Return the (X, Y) coordinate for the center point of the cell that contains the specified text.  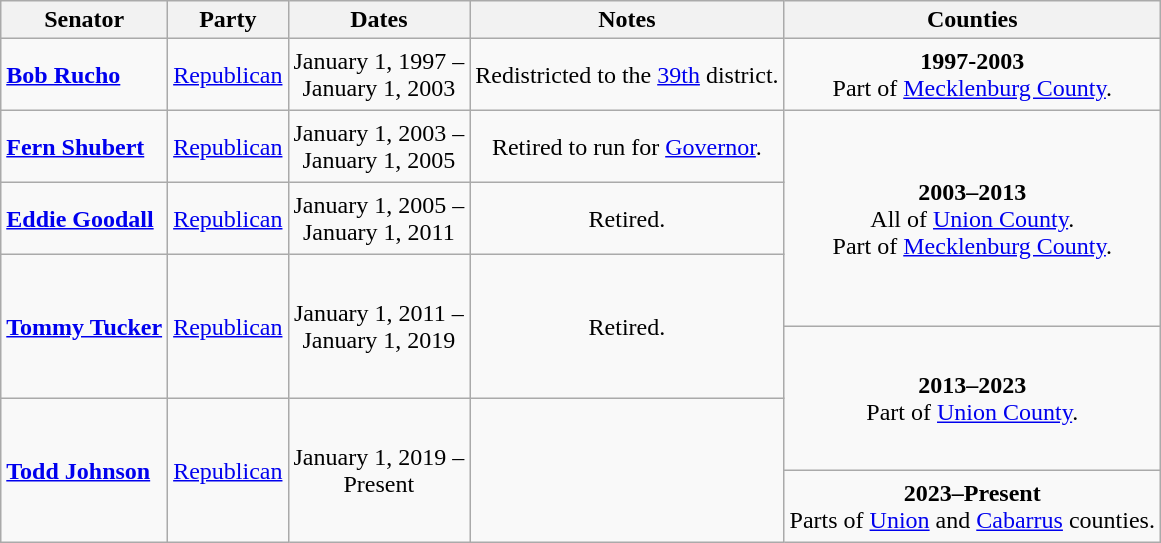
January 1, 1997 – January 1, 2003 (379, 75)
January 1, 2003 – January 1, 2005 (379, 147)
Senator (84, 20)
2013–2023 Part of Union County. (972, 399)
Eddie Goodall (84, 219)
Retired to run for Governor. (627, 147)
Todd Johnson (84, 471)
Notes (627, 20)
2003–2013 All of Union County. Part of Mecklenburg County. (972, 219)
Counties (972, 20)
January 1, 2011 – January 1, 2019 (379, 327)
Tommy Tucker (84, 327)
Redistricted to the 39th district. (627, 75)
Dates (379, 20)
2023–Present Parts of Union and Cabarrus counties. (972, 507)
January 1, 2019 – Present (379, 471)
January 1, 2005 – January 1, 2011 (379, 219)
Fern Shubert (84, 147)
Bob Rucho (84, 75)
1997-2003 Part of Mecklenburg County. (972, 75)
Party (228, 20)
